Pinpoint the cell where the given text exists, returning its (x, y) midpoint coordinate. 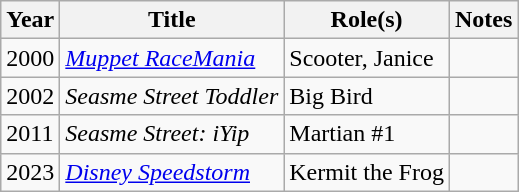
Year (30, 20)
Disney Speedstorm (172, 172)
2011 (30, 134)
Notes (483, 20)
Big Bird (367, 96)
2000 (30, 58)
Martian #1 (367, 134)
Kermit the Frog (367, 172)
Scooter, Janice (367, 58)
2002 (30, 96)
2023 (30, 172)
Seasme Street Toddler (172, 96)
Title (172, 20)
Role(s) (367, 20)
Seasme Street: iYip (172, 134)
Muppet RaceMania (172, 58)
